Search for the cell housing the specified text and yield its (x, y) center coordinate. 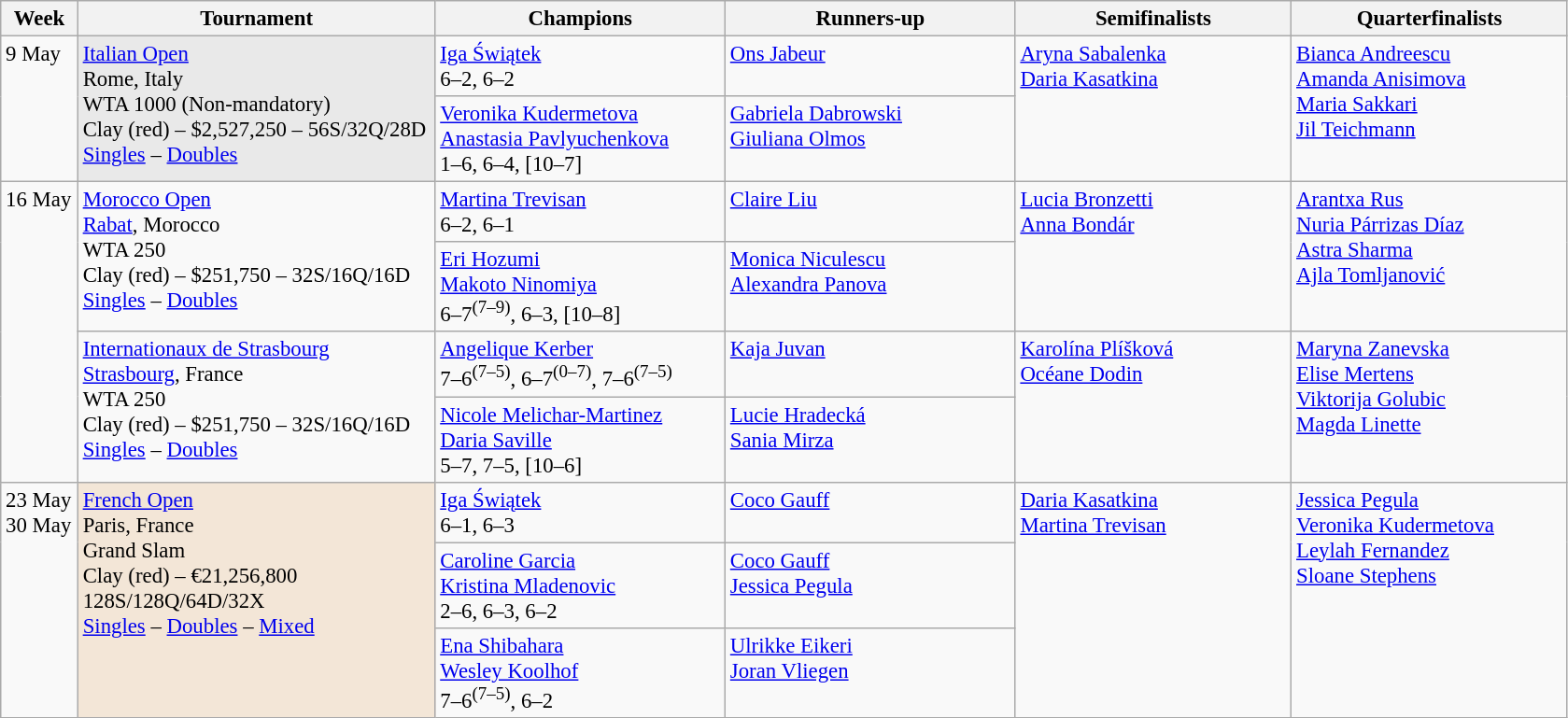
Morocco Open Rabat, Morocco WTA 250 Clay (red) – $251,750 – 32S/16Q/16DSingles – Doubles (256, 258)
Nicole Melichar-Martinez Daria Saville 5–7, 7–5, [10–6] (581, 440)
Eri Hozumi Makoto Ninomiya 6–7(7–9), 6–3, [10–8] (581, 287)
Internationaux de StrasbourgStrasbourg, France WTA 250 Clay (red) – $251,750 – 32S/16Q/16DSingles – Doubles (256, 407)
Iga Świątek 6–1, 6–3 (581, 512)
Kaja Juvan (870, 364)
Bianca Andreescu Amanda Anisimova Maria Sakkari Jil Teichmann (1430, 109)
Karolína Plíšková Océane Dodin (1153, 407)
Jessica Pegula Veronika Kudermetova Leylah Fernandez Sloane Stephens (1430, 599)
9 May (39, 109)
Caroline Garcia Kristina Mladenovic 2–6, 6–3, 6–2 (581, 585)
Ulrikke Eikeri Joran Vliegen (870, 672)
French OpenParis, France Grand Slam Clay (red) – €21,256,800 128S/128Q/64D/32XSingles – Doubles – Mixed (256, 599)
Gabriela Dabrowski Giuliana Olmos (870, 139)
Veronika Kudermetova Anastasia Pavlyuchenkova 1–6, 6–4, [10–7] (581, 139)
Daria Kasatkina Martina Trevisan (1153, 599)
23 May 30 May (39, 599)
Lucie Hradecká Sania Mirza (870, 440)
Lucia Bronzetti Anna Bondár (1153, 258)
Ena Shibahara Wesley Koolhof 7–6(7–5), 6–2 (581, 672)
Claire Liu (870, 213)
Week (39, 19)
Coco Gauff (870, 512)
Runners-up (870, 19)
Italian OpenRome, Italy WTA 1000 (Non-mandatory) Clay (red) – $2,527,250 – 56S/32Q/28DSingles – Doubles (256, 109)
Maryna Zanevska Elise Mertens Viktorija Golubic Magda Linette (1430, 407)
Semifinalists (1153, 19)
Arantxa Rus Nuria Párrizas Díaz Astra Sharma Ajla Tomljanović (1430, 258)
Quarterfinalists (1430, 19)
Martina Trevisan 6–2, 6–1 (581, 213)
16 May (39, 332)
Monica Niculescu Alexandra Panova (870, 287)
Angelique Kerber 7–6(7–5), 6–7(0–7), 7–6(7–5) (581, 364)
Champions (581, 19)
Tournament (256, 19)
Aryna Sabalenka Daria Kasatkina (1153, 109)
Ons Jabeur (870, 67)
Coco Gauff Jessica Pegula (870, 585)
Iga Świątek 6–2, 6–2 (581, 67)
